Extract the [X, Y] coordinate from the center of the cell holding the provided text.  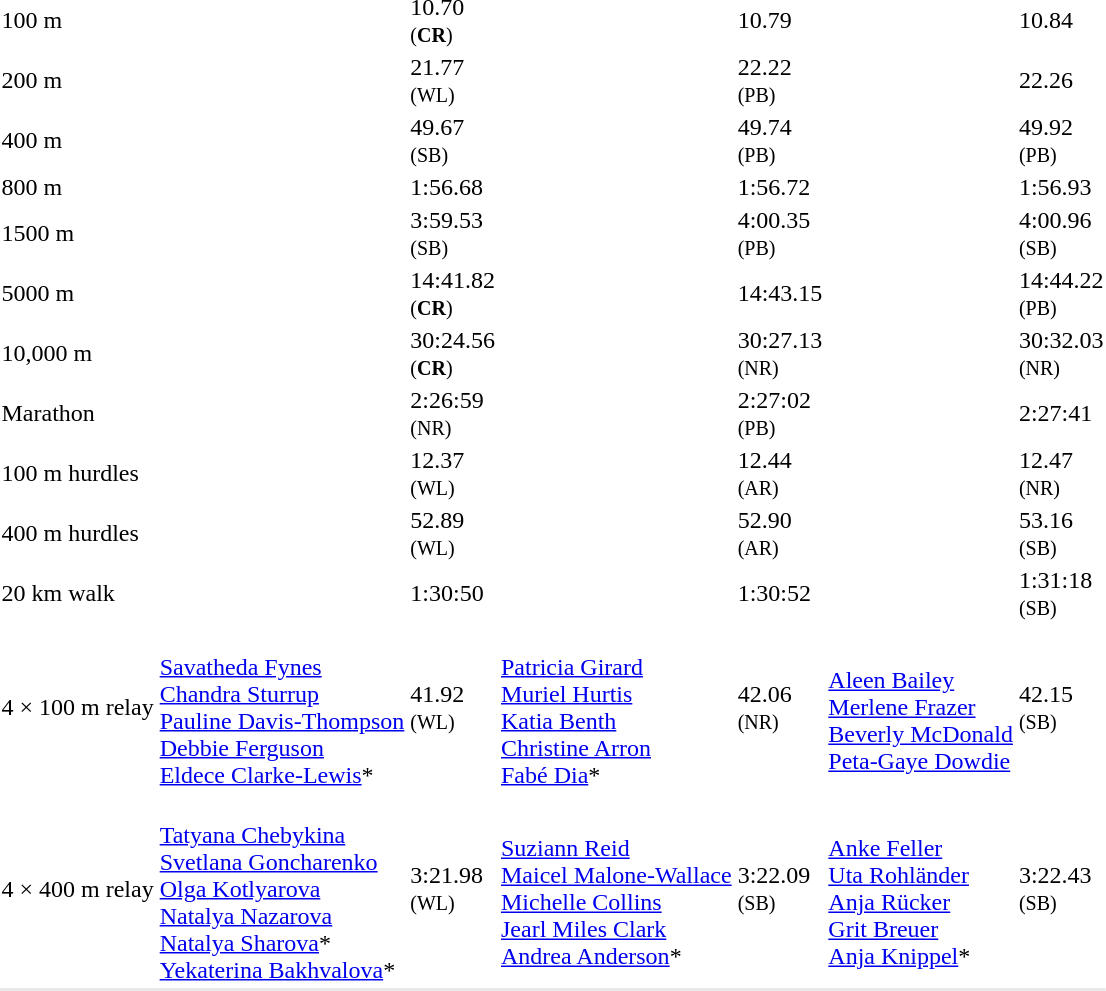
1:56.72 [780, 187]
Savatheda FynesChandra SturrupPauline Davis-ThompsonDebbie FergusonEldece Clarke-Lewis* [282, 708]
200 m [78, 80]
400 m [78, 140]
20 km walk [78, 594]
4:00.35(PB) [780, 234]
42.06(NR) [780, 708]
5000 m [78, 294]
14:41.82(CR) [453, 294]
22.22(PB) [780, 80]
21.77(WL) [453, 80]
800 m [78, 187]
400 m hurdles [78, 534]
49.74(PB) [780, 140]
1:31:18(SB) [1061, 594]
4:00.96(SB) [1061, 234]
14:43.15 [780, 294]
3:59.53(SB) [453, 234]
1:30:52 [780, 594]
1:56.93 [1061, 187]
1:30:50 [453, 594]
4 × 100 m relay [78, 708]
49.67(SB) [453, 140]
30:32.03(NR) [1061, 354]
100 m hurdles [78, 474]
3:22.43(SB) [1061, 889]
10,000 m [78, 354]
Suziann ReidMaicel Malone-WallaceMichelle CollinsJearl Miles ClarkAndrea Anderson* [617, 889]
30:27.13(NR) [780, 354]
Marathon [78, 414]
41.92(WL) [453, 708]
12.44(AR) [780, 474]
2:26:59(NR) [453, 414]
3:21.98(WL) [453, 889]
2:27:02(PB) [780, 414]
30:24.56(CR) [453, 354]
Tatyana ChebykinaSvetlana GoncharenkoOlga KotlyarovaNatalya NazarovaNatalya Sharova*Yekaterina Bakhvalova* [282, 889]
14:44.22(PB) [1061, 294]
4 × 400 m relay [78, 889]
Aleen BaileyMerlene FrazerBeverly McDonaldPeta-Gaye Dowdie [921, 708]
52.89(WL) [453, 534]
3:22.09(SB) [780, 889]
49.92(PB) [1061, 140]
12.47(NR) [1061, 474]
Patricia GirardMuriel HurtisKatia BenthChristine ArronFabé Dia* [617, 708]
2:27:41 [1061, 414]
42.15(SB) [1061, 708]
12.37(WL) [453, 474]
1:56.68 [453, 187]
52.90(AR) [780, 534]
22.26 [1061, 80]
1500 m [78, 234]
Anke FellerUta RohländerAnja RückerGrit BreuerAnja Knippel* [921, 889]
53.16(SB) [1061, 534]
